Return the (X, Y) coordinate for the center point of the cell that contains the specified text.  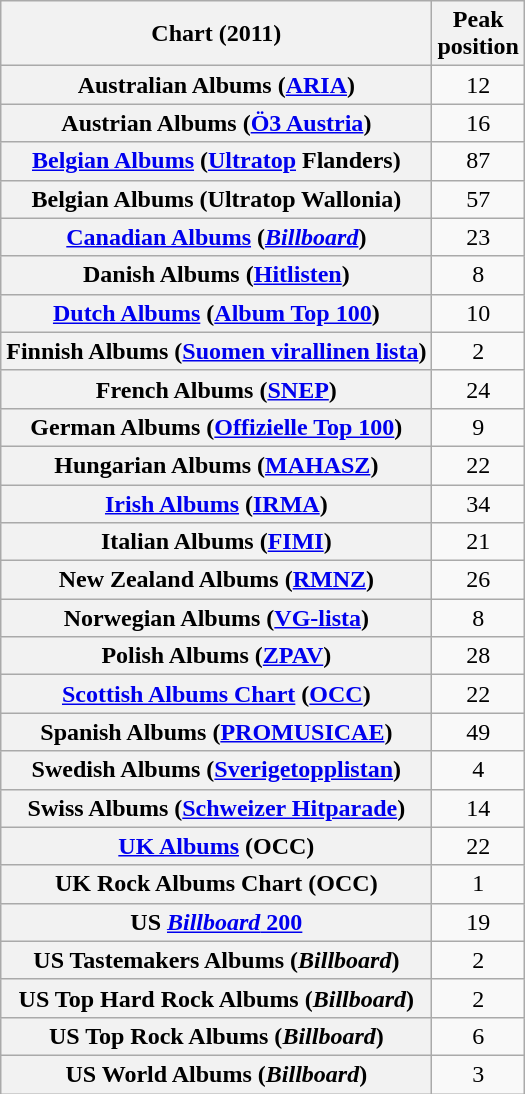
23 (478, 237)
US Top Hard Rock Albums (Billboard) (216, 998)
Finnish Albums (Suomen virallinen lista) (216, 351)
UK Albums (OCC) (216, 846)
Canadian Albums (Billboard) (216, 237)
Italian Albums (FIMI) (216, 542)
Irish Albums (IRMA) (216, 503)
24 (478, 389)
New Zealand Albums (RMNZ) (216, 580)
57 (478, 199)
Austrian Albums (Ö3 Austria) (216, 123)
US Billboard 200 (216, 922)
Danish Albums (Hitlisten) (216, 275)
French Albums (SNEP) (216, 389)
9 (478, 427)
34 (478, 503)
1 (478, 884)
10 (478, 313)
Dutch Albums (Album Top 100) (216, 313)
26 (478, 580)
87 (478, 161)
21 (478, 542)
Chart (2011) (216, 34)
4 (478, 770)
Hungarian Albums (MAHASZ) (216, 465)
US Top Rock Albums (Billboard) (216, 1036)
28 (478, 656)
3 (478, 1074)
Belgian Albums (Ultratop Wallonia) (216, 199)
Australian Albums (ARIA) (216, 85)
49 (478, 732)
US Tastemakers Albums (Billboard) (216, 960)
Belgian Albums (Ultratop Flanders) (216, 161)
14 (478, 808)
US World Albums (Billboard) (216, 1074)
German Albums (Offizielle Top 100) (216, 427)
19 (478, 922)
UK Rock Albums Chart (OCC) (216, 884)
Swiss Albums (Schweizer Hitparade) (216, 808)
Norwegian Albums (VG-lista) (216, 618)
Spanish Albums (PROMUSICAE) (216, 732)
Peakposition (478, 34)
12 (478, 85)
6 (478, 1036)
Scottish Albums Chart (OCC) (216, 694)
16 (478, 123)
Swedish Albums (Sverigetopplistan) (216, 770)
Polish Albums (ZPAV) (216, 656)
